Identify which cell holds the provided text, then report its [X, Y] central coordinate. 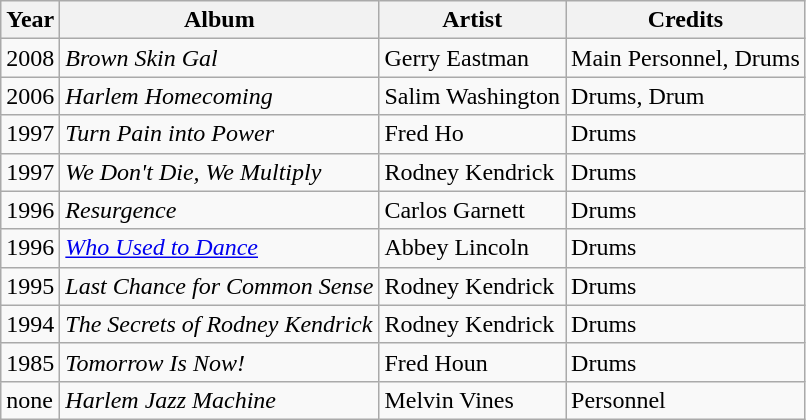
Year [30, 20]
Main Personnel, Drums [686, 58]
Resurgence [220, 210]
2008 [30, 58]
Abbey Lincoln [472, 248]
Personnel [686, 400]
Gerry Eastman [472, 58]
Album [220, 20]
Fred Ho [472, 134]
Brown Skin Gal [220, 58]
The Secrets of Rodney Kendrick [220, 324]
Last Chance for Common Sense [220, 286]
Who Used to Dance [220, 248]
Fred Houn [472, 362]
1985 [30, 362]
Carlos Garnett [472, 210]
Harlem Jazz Machine [220, 400]
Turn Pain into Power [220, 134]
Credits [686, 20]
1995 [30, 286]
Harlem Homecoming [220, 96]
Artist [472, 20]
We Don't Die, We Multiply [220, 172]
Drums, Drum [686, 96]
none [30, 400]
2006 [30, 96]
1994 [30, 324]
Tomorrow Is Now! [220, 362]
Salim Washington [472, 96]
Melvin Vines [472, 400]
